Extract the (x, y) coordinate from the center of the cell holding the provided text.  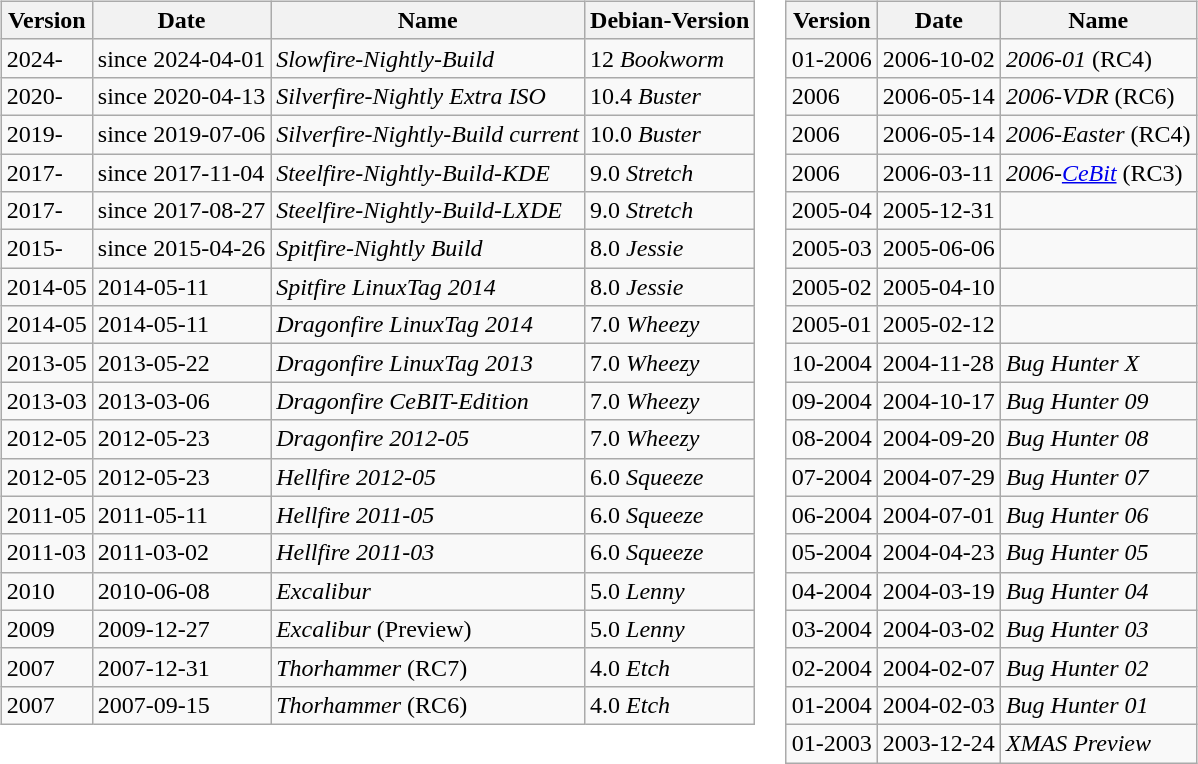
Spitfire LinuxTag 2014 (428, 287)
Bug Hunter 09 (1098, 401)
2019- (46, 134)
2006-VDR (RC6) (1098, 96)
01-2004 (832, 705)
2006-01 (RC4) (1098, 58)
Bug Hunter 08 (1098, 439)
10.4 Buster (670, 96)
2007-09-15 (181, 705)
Thorhammer (RC7) (428, 667)
06-2004 (832, 515)
Bug Hunter 07 (1098, 477)
07-2004 (832, 477)
03-2004 (832, 629)
04-2004 (832, 591)
01-2003 (832, 743)
10.0 Buster (670, 134)
2004-11-28 (938, 363)
2007-12-31 (181, 667)
Bug Hunter 06 (1098, 515)
12 Bookworm (670, 58)
2005-02 (832, 287)
2005-01 (832, 325)
2010 (46, 591)
01-2006 (832, 58)
2013-05-22 (181, 363)
05-2004 (832, 553)
Spitfire-Nightly Build (428, 249)
2004-03-02 (938, 629)
since 2017-11-04 (181, 173)
Steelfire-Nightly-Build-LXDE (428, 211)
2006-Easter (RC4) (1098, 134)
2004-07-29 (938, 477)
2013-03 (46, 401)
2015- (46, 249)
since 2017-08-27 (181, 211)
since 2020-04-13 (181, 96)
Dragonfire LinuxTag 2014 (428, 325)
2011-03 (46, 553)
09-2004 (832, 401)
2004-02-07 (938, 667)
2004-03-19 (938, 591)
Bug Hunter 01 (1098, 705)
2005-02-12 (938, 325)
2005-04 (832, 211)
Bug Hunter 03 (1098, 629)
2013-05 (46, 363)
2013-03-06 (181, 401)
Silverfire-Nightly-Build current (428, 134)
2004-09-20 (938, 439)
2005-12-31 (938, 211)
Dragonfire 2012-05 (428, 439)
Silverfire-Nightly Extra ISO (428, 96)
Hellfire 2011-05 (428, 515)
2011-05 (46, 515)
2003-12-24 (938, 743)
Excalibur (428, 591)
02-2004 (832, 667)
Bug Hunter X (1098, 363)
2004-07-01 (938, 515)
Bug Hunter 02 (1098, 667)
2011-05-11 (181, 515)
2006-CeBit (RC3) (1098, 173)
2006-03-11 (938, 173)
Steelfire-Nightly-Build-KDE (428, 173)
2005-04-10 (938, 287)
2004-04-23 (938, 553)
2011-03-02 (181, 553)
Hellfire 2011-03 (428, 553)
Bug Hunter 05 (1098, 553)
Hellfire 2012-05 (428, 477)
Debian-Version (670, 20)
Excalibur (Preview) (428, 629)
2009 (46, 629)
08-2004 (832, 439)
2005-03 (832, 249)
2006-10-02 (938, 58)
Thorhammer (RC6) (428, 705)
since 2024-04-01 (181, 58)
Dragonfire CeBIT-Edition (428, 401)
2024- (46, 58)
2005-06-06 (938, 249)
Slowfire-Nightly-Build (428, 58)
Bug Hunter 04 (1098, 591)
since 2015-04-26 (181, 249)
XMAS Preview (1098, 743)
Dragonfire LinuxTag 2013 (428, 363)
2010-06-08 (181, 591)
2004-02-03 (938, 705)
since 2019-07-06 (181, 134)
2004-10-17 (938, 401)
2020- (46, 96)
2009-12-27 (181, 629)
10-2004 (832, 363)
